Find where the given text appears and provide that cell's center as [X, Y] coordinate. 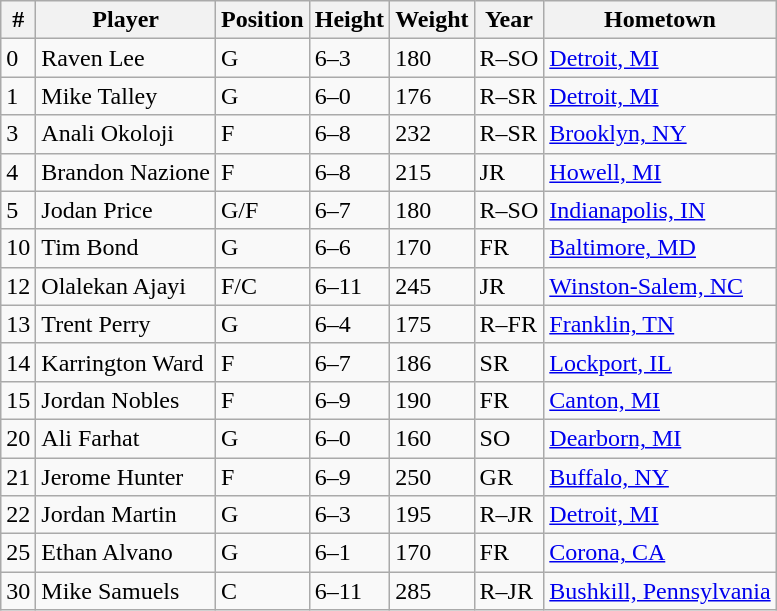
13 [18, 324]
Weight [432, 20]
Raven Lee [126, 58]
12 [18, 286]
C [262, 591]
Howell, MI [660, 172]
6–1 [349, 553]
SO [509, 438]
Anali Okoloji [126, 134]
Tim Bond [126, 248]
Ethan Alvano [126, 553]
15 [18, 400]
195 [432, 515]
Jordan Nobles [126, 400]
Jordan Martin [126, 515]
Brooklyn, NY [660, 134]
Ali Farhat [126, 438]
G/F [262, 210]
Corona, CA [660, 553]
Position [262, 20]
4 [18, 172]
Jerome Hunter [126, 477]
30 [18, 591]
20 [18, 438]
160 [432, 438]
Player [126, 20]
GR [509, 477]
22 [18, 515]
Dearborn, MI [660, 438]
R–FR [509, 324]
245 [432, 286]
SR [509, 362]
Mike Talley [126, 96]
Canton, MI [660, 400]
14 [18, 362]
10 [18, 248]
25 [18, 553]
5 [18, 210]
6–6 [349, 248]
Lockport, IL [660, 362]
Franklin, TN [660, 324]
3 [18, 134]
Trent Perry [126, 324]
Baltimore, MD [660, 248]
0 [18, 58]
Mike Samuels [126, 591]
250 [432, 477]
Olalekan Ajayi [126, 286]
Buffalo, NY [660, 477]
Winston-Salem, NC [660, 286]
215 [432, 172]
Hometown [660, 20]
1 [18, 96]
232 [432, 134]
Brandon Nazione [126, 172]
186 [432, 362]
285 [432, 591]
Jodan Price [126, 210]
Karrington Ward [126, 362]
190 [432, 400]
F/C [262, 286]
Indianapolis, IN [660, 210]
Height [349, 20]
Year [509, 20]
21 [18, 477]
176 [432, 96]
# [18, 20]
6–4 [349, 324]
Bushkill, Pennsylvania [660, 591]
175 [432, 324]
